Locate the cell with the specified text and output its (X, Y) center coordinate. 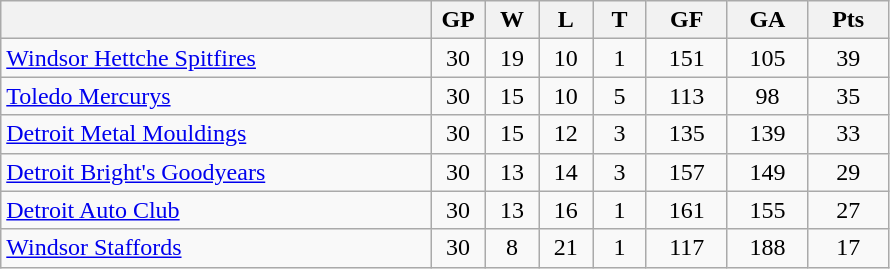
39 (848, 58)
105 (768, 58)
Detroit Metal Mouldings (216, 134)
14 (566, 172)
Pts (848, 20)
W (512, 20)
Windsor Staffords (216, 248)
155 (768, 210)
GP (458, 20)
35 (848, 96)
139 (768, 134)
19 (512, 58)
T (620, 20)
98 (768, 96)
Toledo Mercurys (216, 96)
157 (686, 172)
188 (768, 248)
8 (512, 248)
113 (686, 96)
GA (768, 20)
135 (686, 134)
161 (686, 210)
33 (848, 134)
GF (686, 20)
151 (686, 58)
149 (768, 172)
21 (566, 248)
5 (620, 96)
Detroit Bright's Goodyears (216, 172)
27 (848, 210)
Windsor Hettche Spitfires (216, 58)
17 (848, 248)
L (566, 20)
Detroit Auto Club (216, 210)
117 (686, 248)
16 (566, 210)
29 (848, 172)
12 (566, 134)
